Determine the [X, Y] coordinate at the center of the cell enclosing the given text.  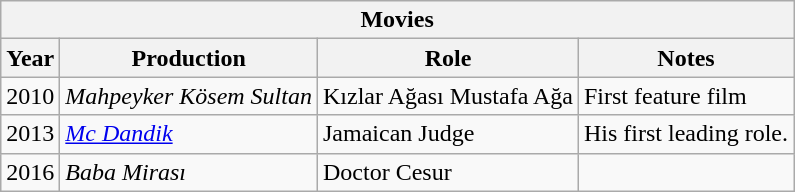
Baba Mirası [189, 172]
Mc Dandik [189, 134]
Doctor Cesur [448, 172]
Role [448, 58]
Mahpeyker Kösem Sultan [189, 96]
Notes [686, 58]
Kızlar Ağası Mustafa Ağa [448, 96]
Year [30, 58]
Jamaican Judge [448, 134]
2016 [30, 172]
2010 [30, 96]
Production [189, 58]
Movies [398, 20]
His first leading role. [686, 134]
First feature film [686, 96]
2013 [30, 134]
